Find where the given text appears and provide that cell's center as (x, y) coordinate. 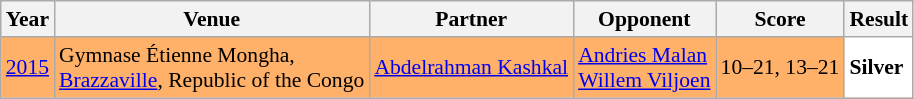
Partner (471, 19)
10–21, 13–21 (780, 68)
Opponent (644, 19)
Andries Malan Willem Viljoen (644, 68)
Result (878, 19)
Abdelrahman Kashkal (471, 68)
2015 (28, 68)
Score (780, 19)
Silver (878, 68)
Gymnase Étienne Mongha,Brazzaville, Republic of the Congo (212, 68)
Venue (212, 19)
Year (28, 19)
